For the text-containing cell, return its midpoint in [X, Y] coordinate format. 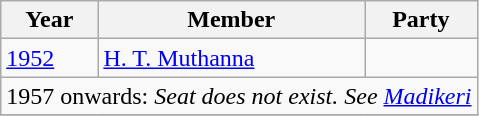
Party [421, 20]
H. T. Muthanna [232, 58]
1957 onwards: Seat does not exist. See Madikeri [239, 96]
Year [50, 20]
1952 [50, 58]
Member [232, 20]
